Capture the cell that displays the provided text and extract its [X, Y] central coordinate. 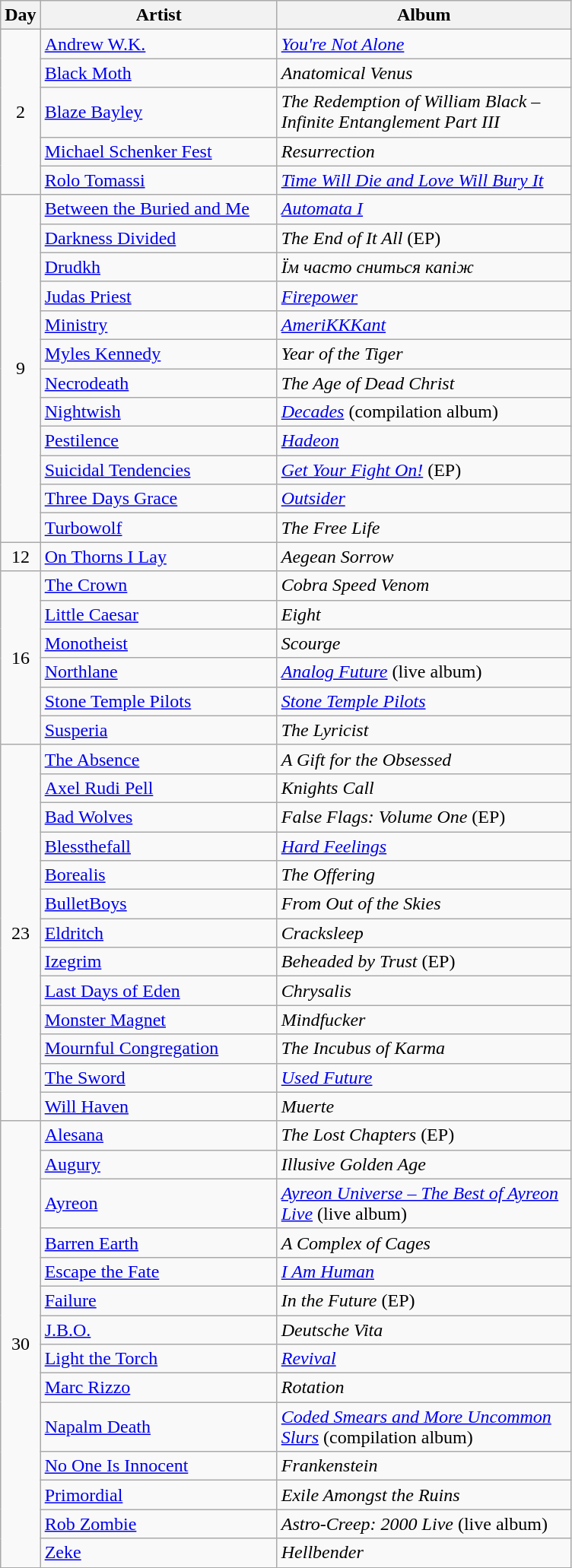
Revival [424, 1359]
The Lost Chapters (EP) [424, 1135]
Time Will Die and Love Will Bury It [424, 180]
Susperia [158, 730]
The Redemption of William Black – Infinite Entanglement Part III [424, 113]
Suicidal Tendencies [158, 470]
The Offering [424, 875]
Primordial [158, 1495]
Little Caesar [158, 614]
Aegean Sorrow [424, 557]
Rotation [424, 1388]
Northlane [158, 672]
9 [21, 368]
In the Future (EP) [424, 1300]
12 [21, 557]
Firepower [424, 296]
Hard Feelings [424, 846]
Hadeon [424, 441]
Judas Priest [158, 296]
Anatomical Venus [424, 73]
Zeke [158, 1553]
Knights Call [424, 788]
2 [21, 113]
Їм часто сниться капіж [424, 267]
Monotheist [158, 643]
Barren Earth [158, 1243]
The Crown [158, 586]
No One Is Innocent [158, 1466]
Muerte [424, 1106]
Illusive Golden Age [424, 1164]
Mournful Congregation [158, 1049]
AmeriKKKant [424, 325]
Izegrim [158, 962]
Nightwish [158, 412]
J.B.O. [158, 1330]
The Free Life [424, 528]
Monster Magnet [158, 1020]
Darkness Divided [158, 238]
Rolo Tomassi [158, 180]
Coded Smears and More Uncommon Slurs (compilation album) [424, 1427]
Ayreon [158, 1203]
Light the Torch [158, 1359]
Scourge [424, 643]
Blessthefall [158, 846]
I Am Human [424, 1271]
The End of It All (EP) [424, 238]
The Age of Dead Christ [424, 382]
Myles Kennedy [158, 354]
Outsider [424, 499]
Day [21, 15]
Ayreon Universe – The Best of Ayreon Live (live album) [424, 1203]
30 [21, 1344]
Michael Schenker Fest [158, 151]
On Thorns I Lay [158, 557]
Augury [158, 1164]
Chrysalis [424, 991]
Hellbender [424, 1553]
Turbowolf [158, 528]
A Gift for the Obsessed [424, 759]
Pestilence [158, 441]
Automata I [424, 209]
Marc Rizzo [158, 1388]
Resurrection [424, 151]
The Lyricist [424, 730]
Used Future [424, 1078]
Ministry [158, 325]
BulletBoys [158, 904]
Deutsche Vita [424, 1330]
Artist [158, 15]
False Flags: Volume One (EP) [424, 817]
You're Not Alone [424, 44]
Bad Wolves [158, 817]
Year of the Tiger [424, 354]
Beheaded by Trust (EP) [424, 962]
Get Your Fight On! (EP) [424, 470]
Axel Rudi Pell [158, 788]
The Incubus of Karma [424, 1049]
A Complex of Cages [424, 1243]
Rob Zombie [158, 1524]
Borealis [158, 875]
Andrew W.K. [158, 44]
Astro-Creep: 2000 Live (live album) [424, 1524]
Napalm Death [158, 1427]
Black Moth [158, 73]
Between the Buried and Me [158, 209]
Eight [424, 614]
23 [21, 932]
Last Days of Eden [158, 991]
Necrodeath [158, 382]
The Sword [158, 1078]
Cobra Speed Venom [424, 586]
Escape the Fate [158, 1271]
Album [424, 15]
From Out of the Skies [424, 904]
Drudkh [158, 267]
Failure [158, 1300]
Will Haven [158, 1106]
Analog Future (live album) [424, 672]
Eldritch [158, 933]
Blaze Bayley [158, 113]
Mindfucker [424, 1020]
Cracksleep [424, 933]
Three Days Grace [158, 499]
Decades (compilation album) [424, 412]
The Absence [158, 759]
Frankenstein [424, 1466]
Alesana [158, 1135]
Exile Amongst the Ruins [424, 1495]
16 [21, 658]
